Return the [X, Y] coordinate for the center point of the cell that contains the specified text.  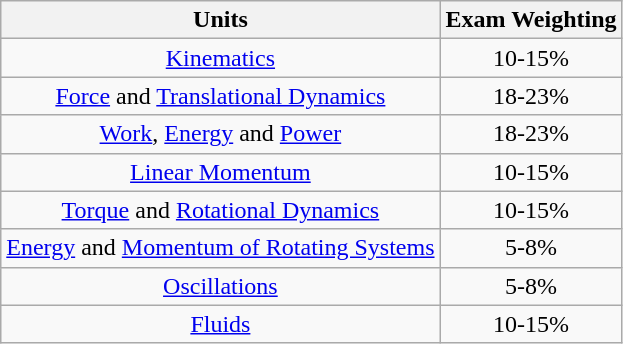
Linear Momentum [220, 172]
Fluids [220, 324]
Work, Energy and Power [220, 134]
Force and Translational Dynamics [220, 96]
Energy and Momentum of Rotating Systems [220, 248]
Exam Weighting [531, 20]
Oscillations [220, 286]
Units [220, 20]
Torque and Rotational Dynamics [220, 210]
Kinematics [220, 58]
